Output the (x, y) coordinate of the center of the cell containing the given text.  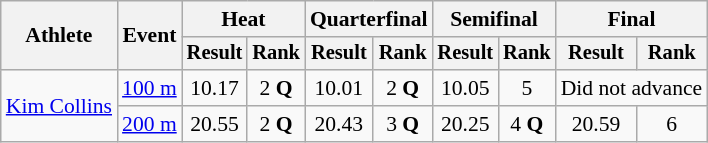
Heat (244, 19)
3 Q (403, 124)
200 m (150, 124)
20.59 (596, 124)
Athlete (59, 36)
Did not advance (632, 88)
100 m (150, 88)
Semifinal (494, 19)
10.01 (339, 88)
5 (527, 88)
20.25 (466, 124)
20.43 (339, 124)
6 (672, 124)
4 Q (527, 124)
Quarterfinal (369, 19)
10.17 (215, 88)
Kim Collins (59, 106)
20.55 (215, 124)
Final (632, 19)
Event (150, 36)
10.05 (466, 88)
